Provide the [X, Y] coordinate of the cell's center where the given text is located.  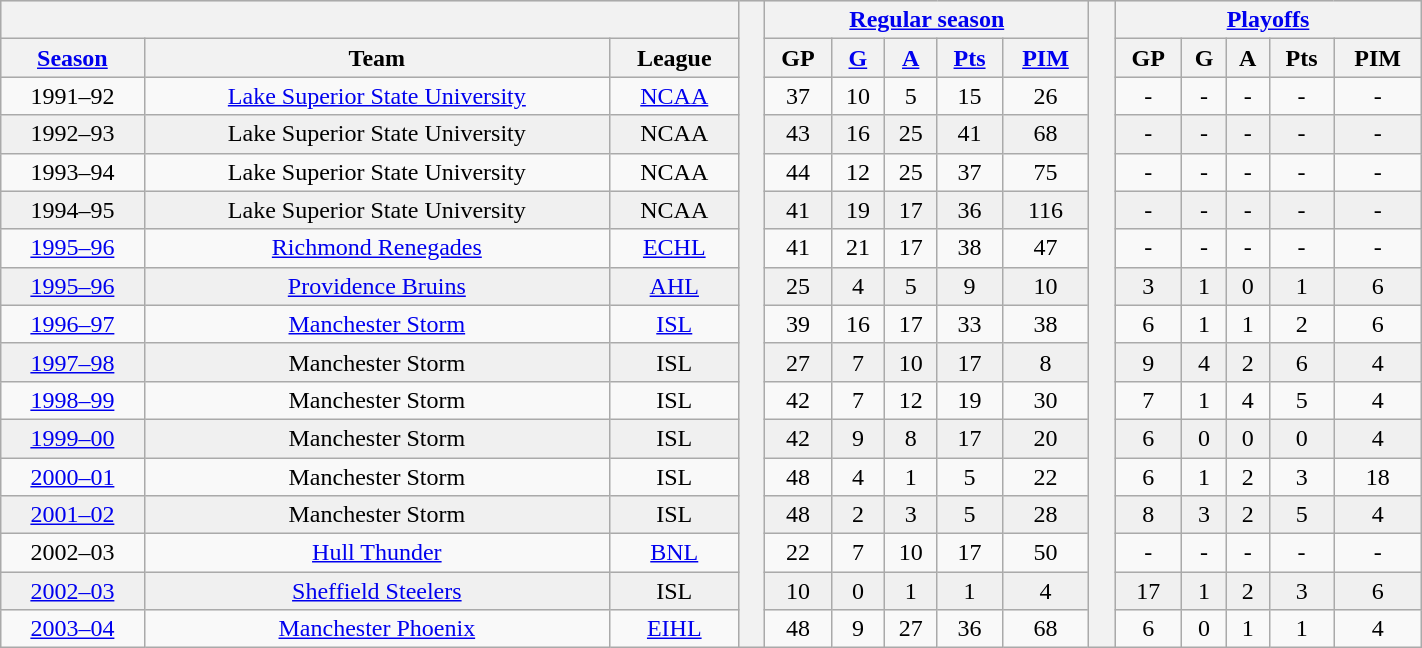
BNL [674, 553]
1992–93 [72, 134]
21 [858, 248]
116 [1046, 210]
Hull Thunder [377, 553]
33 [970, 324]
47 [1046, 248]
2001–02 [72, 515]
30 [1046, 400]
1993–94 [72, 172]
39 [798, 324]
Manchester Phoenix [377, 629]
1996–97 [72, 324]
ECHL [674, 248]
1997–98 [72, 362]
AHL [674, 286]
26 [1046, 96]
28 [1046, 515]
75 [1046, 172]
League [674, 58]
43 [798, 134]
1994–95 [72, 210]
Team [377, 58]
Playoffs [1268, 20]
20 [1046, 438]
Providence Bruins [377, 286]
1991–92 [72, 96]
Richmond Renegades [377, 248]
2000–01 [72, 477]
50 [1046, 553]
1999–00 [72, 438]
1998–99 [72, 400]
15 [970, 96]
44 [798, 172]
Season [72, 58]
Sheffield Steelers [377, 591]
Regular season [927, 20]
2003–04 [72, 629]
EIHL [674, 629]
18 [1378, 477]
